Determine the [X, Y] coordinate at the center of the cell enclosing the given text.  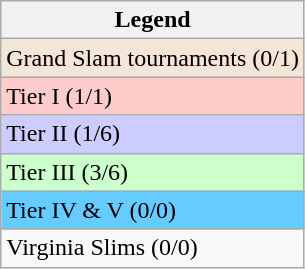
Tier IV & V (0/0) [153, 210]
Tier III (3/6) [153, 172]
Legend [153, 20]
Grand Slam tournaments (0/1) [153, 58]
Tier II (1/6) [153, 134]
Tier I (1/1) [153, 96]
Virginia Slims (0/0) [153, 248]
